Locate the cell with the specified text and output its [x, y] center coordinate. 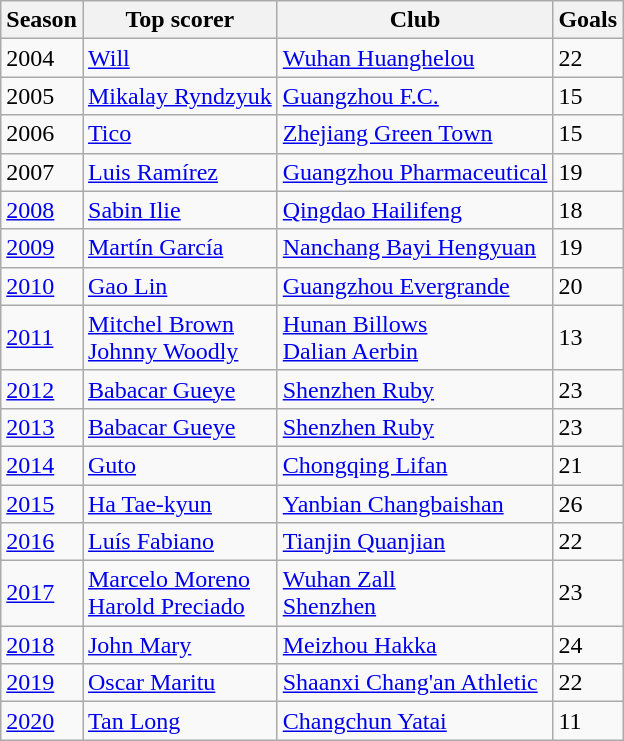
Meizhou Hakka [415, 645]
2006 [42, 134]
Will [180, 58]
2019 [42, 683]
Tan Long [180, 721]
Zhejiang Green Town [415, 134]
Hunan Billows Dalian Aerbin [415, 338]
2009 [42, 248]
Wuhan Huanghelou [415, 58]
2005 [42, 96]
Martín García [180, 248]
Goals [588, 20]
Marcelo Moreno Harold Preciado [180, 594]
Chongqing Lifan [415, 465]
Guangzhou Evergrande [415, 286]
13 [588, 338]
2008 [42, 210]
Yanbian Changbaishan [415, 503]
24 [588, 645]
11 [588, 721]
2020 [42, 721]
Club [415, 20]
26 [588, 503]
2014 [42, 465]
Tianjin Quanjian [415, 542]
Wuhan Zall Shenzhen [415, 594]
2016 [42, 542]
Qingdao Hailifeng [415, 210]
2011 [42, 338]
Guangzhou Pharmaceutical [415, 172]
2017 [42, 594]
Tico [180, 134]
Season [42, 20]
18 [588, 210]
2010 [42, 286]
2012 [42, 389]
2015 [42, 503]
Ha Tae-kyun [180, 503]
2013 [42, 427]
Oscar Maritu [180, 683]
2018 [42, 645]
Guangzhou F.C. [415, 96]
Mikalay Ryndzyuk [180, 96]
2007 [42, 172]
Luis Ramírez [180, 172]
21 [588, 465]
2004 [42, 58]
Shaanxi Chang'an Athletic [415, 683]
Luís Fabiano [180, 542]
Sabin Ilie [180, 210]
Nanchang Bayi Hengyuan [415, 248]
Mitchel Brown Johnny Woodly [180, 338]
Top scorer [180, 20]
John Mary [180, 645]
Changchun Yatai [415, 721]
Gao Lin [180, 286]
Guto [180, 465]
20 [588, 286]
